Scan for the cell matching the given text and deliver its (X, Y) coordinate at center. 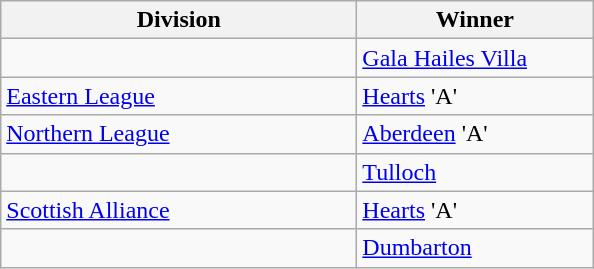
Dumbarton (475, 248)
Northern League (179, 134)
Gala Hailes Villa (475, 58)
Scottish Alliance (179, 210)
Division (179, 20)
Tulloch (475, 172)
Eastern League (179, 96)
Winner (475, 20)
Aberdeen 'A' (475, 134)
